Detect which cell encompasses the target text, then output its [x, y] center coordinate. 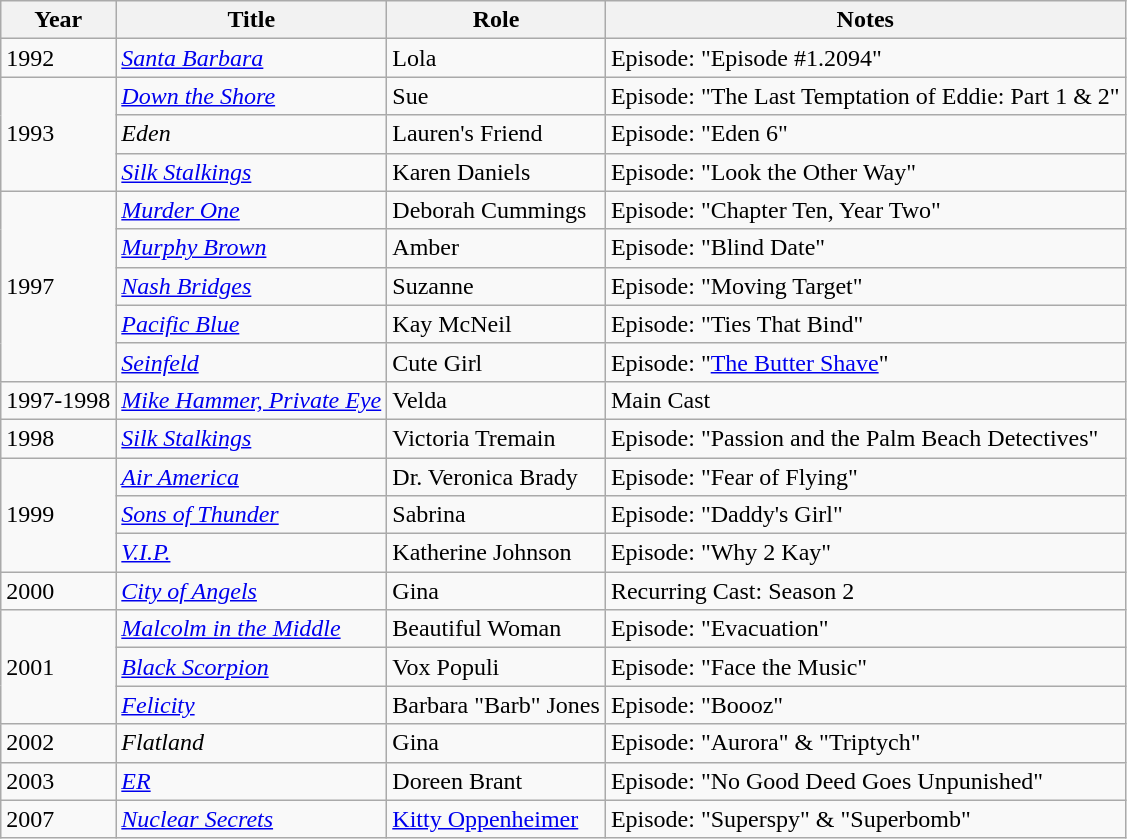
Pacific Blue [252, 324]
Episode: "Eden 6" [865, 134]
Barbara "Barb" Jones [496, 705]
2003 [58, 781]
Main Cast [865, 400]
V.I.P. [252, 553]
Sons of Thunder [252, 515]
Murder One [252, 210]
Santa Barbara [252, 58]
2001 [58, 667]
1993 [58, 134]
Episode: "Episode #1.2094" [865, 58]
Beautiful Woman [496, 629]
2007 [58, 819]
Recurring Cast: Season 2 [865, 591]
Velda [496, 400]
2002 [58, 743]
Episode: "No Good Deed Goes Unpunished" [865, 781]
Episode: "Moving Target" [865, 286]
Mike Hammer, Private Eye [252, 400]
Seinfeld [252, 362]
Episode: "Boooz" [865, 705]
Episode: "Why 2 Kay" [865, 553]
Dr. Veronica Brady [496, 477]
Episode: "Aurora" & "Triptych" [865, 743]
1999 [58, 515]
Kay McNeil [496, 324]
Episode: "Passion and the Palm Beach Detectives" [865, 438]
Episode: "Fear of Flying" [865, 477]
1998 [58, 438]
Doreen Brant [496, 781]
Air America [252, 477]
Notes [865, 20]
1992 [58, 58]
Role [496, 20]
Lauren's Friend [496, 134]
Episode: "Chapter Ten, Year Two" [865, 210]
1997 [58, 286]
Episode: "The Last Temptation of Eddie: Part 1 & 2" [865, 96]
Karen Daniels [496, 172]
Episode: "The Butter Shave" [865, 362]
Sabrina [496, 515]
1997-1998 [58, 400]
Malcolm in the Middle [252, 629]
Title [252, 20]
Vox Populi [496, 667]
Black Scorpion [252, 667]
Katherine Johnson [496, 553]
Eden [252, 134]
Murphy Brown [252, 248]
Year [58, 20]
2000 [58, 591]
Nash Bridges [252, 286]
City of Angels [252, 591]
Lola [496, 58]
Down the Shore [252, 96]
Nuclear Secrets [252, 819]
Flatland [252, 743]
Episode: "Daddy's Girl" [865, 515]
Victoria Tremain [496, 438]
Sue [496, 96]
Cute Girl [496, 362]
Episode: "Look the Other Way" [865, 172]
Episode: "Evacuation" [865, 629]
Episode: "Superspy" & "Superbomb" [865, 819]
Episode: "Blind Date" [865, 248]
Deborah Cummings [496, 210]
Suzanne [496, 286]
Amber [496, 248]
ER [252, 781]
Episode: "Ties That Bind" [865, 324]
Kitty Oppenheimer [496, 819]
Episode: "Face the Music" [865, 667]
Felicity [252, 705]
